Search for the cell housing the specified text and yield its (X, Y) center coordinate. 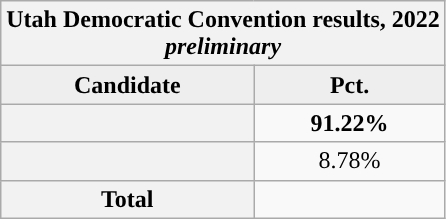
Utah Democratic Convention results, 2022preliminary (224, 34)
91.22% (350, 123)
Pct. (350, 85)
8.78% (350, 161)
Candidate (128, 85)
Total (128, 199)
